From the cell containing the given text, extract its center point as [x, y] coordinate. 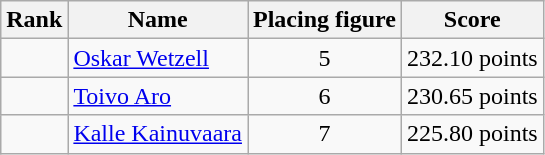
5 [325, 58]
230.65 points [472, 96]
7 [325, 134]
Placing figure [325, 20]
232.10 points [472, 58]
Rank [34, 20]
Toivo Aro [158, 96]
Kalle Kainuvaara [158, 134]
Score [472, 20]
225.80 points [472, 134]
6 [325, 96]
Name [158, 20]
Oskar Wetzell [158, 58]
